Output the (x, y) coordinate of the center of the cell containing the given text.  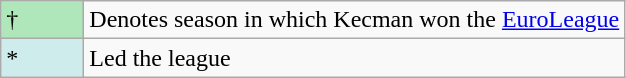
Led the league (354, 58)
Denotes season in which Kecman won the EuroLeague (354, 20)
* (42, 58)
† (42, 20)
